Detect which cell encompasses the target text, then output its (x, y) center coordinate. 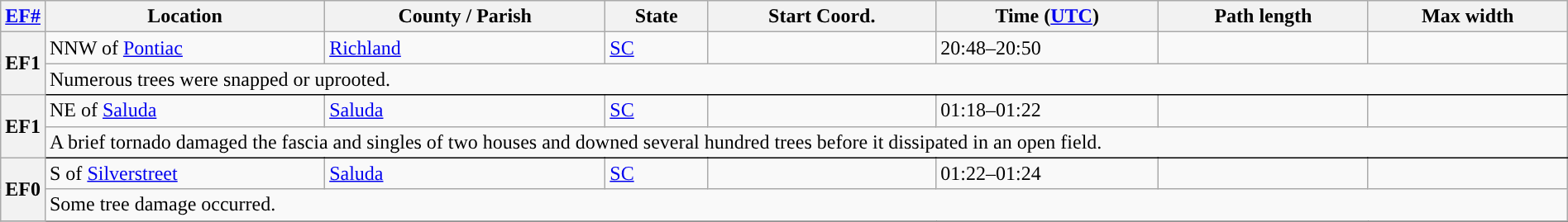
State (657, 17)
Location (184, 17)
Start Coord. (822, 17)
01:22–01:24 (1047, 173)
County / Parish (465, 17)
Numerous trees were snapped or uprooted. (806, 79)
01:18–01:22 (1047, 111)
Richland (465, 48)
Time (UTC) (1047, 17)
EF# (23, 17)
20:48–20:50 (1047, 48)
NE of Saluda (184, 111)
Some tree damage occurred. (806, 205)
A brief tornado damaged the fascia and singles of two houses and downed several hundred trees before it dissipated in an open field. (806, 142)
NNW of Pontiac (184, 48)
S of Silverstreet (184, 173)
Max width (1467, 17)
Path length (1263, 17)
EF0 (23, 189)
